Return the [X, Y] coordinate for the center point of the cell that contains the specified text.  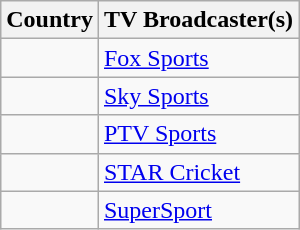
Sky Sports [198, 96]
Country [50, 20]
STAR Cricket [198, 172]
PTV Sports [198, 134]
SuperSport [198, 210]
TV Broadcaster(s) [198, 20]
Fox Sports [198, 58]
